Identify which cell holds the provided text, then report its (x, y) central coordinate. 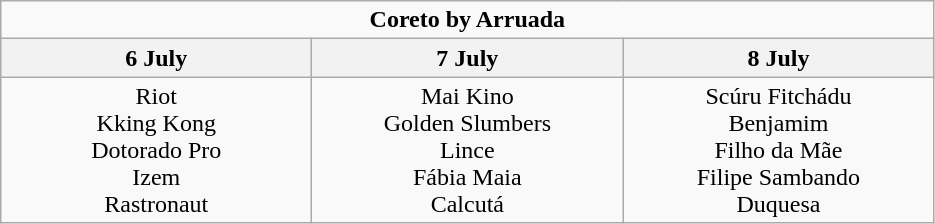
RiotKking KongDotorado ProIzemRastronaut (156, 150)
6 July (156, 58)
Scúru FitcháduBenjamimFilho da MãeFilipe SambandoDuquesa (778, 150)
7 July (468, 58)
Coreto by Arruada (468, 20)
8 July (778, 58)
Mai KinoGolden SlumbersLinceFábia MaiaCalcutá (468, 150)
